Extract the (x, y) coordinate from the center of the cell holding the provided text.  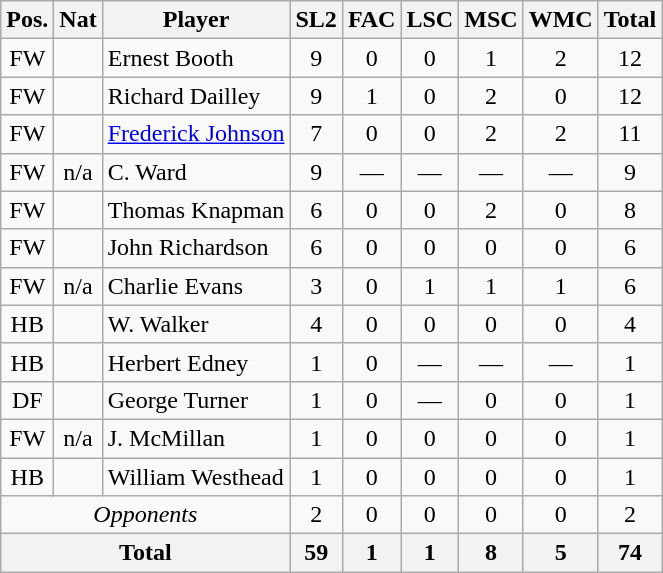
Thomas Knapman (196, 210)
W. Walker (196, 324)
George Turner (196, 400)
DF (28, 400)
7 (316, 134)
Richard Dailley (196, 96)
11 (630, 134)
SL2 (316, 20)
74 (630, 553)
FAC (372, 20)
Charlie Evans (196, 286)
Pos. (28, 20)
Herbert Edney (196, 362)
MSC (491, 20)
LSC (430, 20)
Player (196, 20)
59 (316, 553)
3 (316, 286)
Frederick Johnson (196, 134)
Opponents (146, 515)
Ernest Booth (196, 58)
John Richardson (196, 248)
C. Ward (196, 172)
Nat (78, 20)
5 (560, 553)
WMC (560, 20)
William Westhead (196, 477)
J. McMillan (196, 438)
